Capture the cell that displays the provided text and extract its (X, Y) central coordinate. 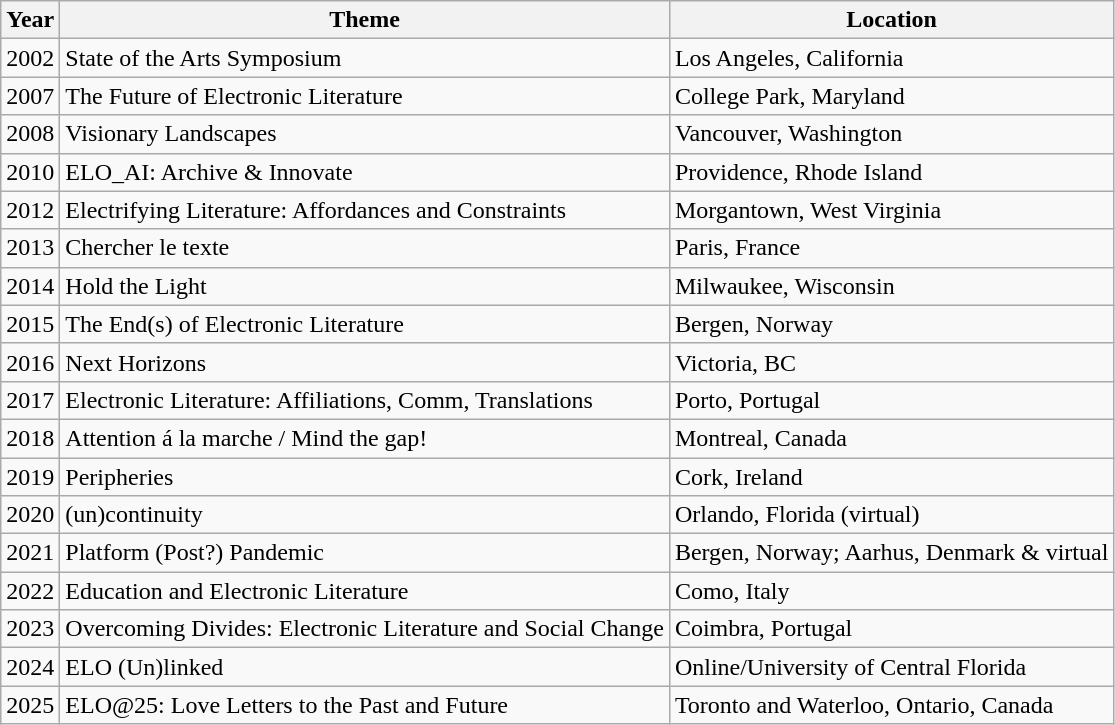
2007 (30, 96)
Online/University of Central Florida (892, 667)
Year (30, 20)
2019 (30, 477)
Como, Italy (892, 591)
Electronic Literature: Affiliations, Comm, Translations (365, 400)
Bergen, Norway (892, 324)
State of the Arts Symposium (365, 58)
College Park, Maryland (892, 96)
Education and Electronic Literature (365, 591)
Orlando, Florida (virtual) (892, 515)
2010 (30, 172)
Visionary Landscapes (365, 134)
Coimbra, Portugal (892, 629)
Attention á la marche / Mind the gap! (365, 438)
Next Horizons (365, 362)
ELO@25: Love Letters to the Past and Future (365, 705)
Cork, Ireland (892, 477)
Porto, Portugal (892, 400)
Peripheries (365, 477)
Paris, France (892, 248)
ELO_AI: Archive & Innovate (365, 172)
ELO (Un)linked (365, 667)
Los Angeles, California (892, 58)
Toronto and Waterloo, Ontario, Canada (892, 705)
The End(s) of Electronic Literature (365, 324)
Victoria, BC (892, 362)
Overcoming Divides: Electronic Literature and Social Change (365, 629)
2002 (30, 58)
Vancouver, Washington (892, 134)
Chercher le texte (365, 248)
Electrifying Literature: Affordances and Constraints (365, 210)
2025 (30, 705)
2022 (30, 591)
Hold the Light (365, 286)
Bergen, Norway; Aarhus, Denmark & virtual (892, 553)
Morgantown, West Virginia (892, 210)
2020 (30, 515)
2021 (30, 553)
2017 (30, 400)
2014 (30, 286)
Providence, Rhode Island (892, 172)
Theme (365, 20)
Platform (Post?) Pandemic (365, 553)
Milwaukee, Wisconsin (892, 286)
The Future of Electronic Literature (365, 96)
2015 (30, 324)
2013 (30, 248)
2012 (30, 210)
2016 (30, 362)
Montreal, Canada (892, 438)
2018 (30, 438)
2023 (30, 629)
2008 (30, 134)
2024 (30, 667)
(un)continuity (365, 515)
Location (892, 20)
